Return [X, Y] of the center of cell containing provided text 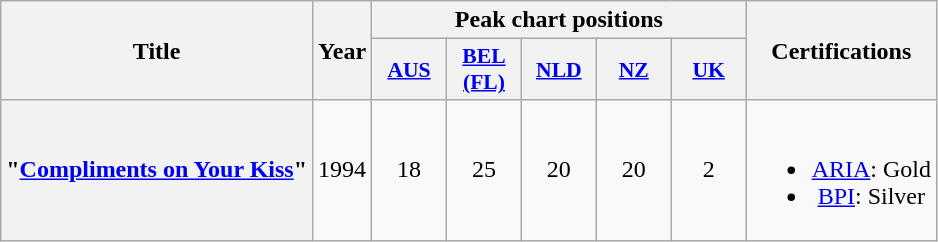
Title [157, 50]
BEL(FL) [484, 70]
25 [484, 170]
1994 [342, 170]
Peak chart positions [560, 20]
AUS [410, 70]
"Compliments on Your Kiss" [157, 170]
18 [410, 170]
ARIA: GoldBPI: Silver [841, 170]
UK [708, 70]
NLD [558, 70]
NZ [634, 70]
2 [708, 170]
Year [342, 50]
Certifications [841, 50]
